Output the (x, y) coordinate of the center of the cell containing the given text.  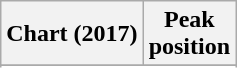
Peak position (189, 34)
Chart (2017) (72, 34)
